Detect which cell encompasses the target text, then output its [x, y] center coordinate. 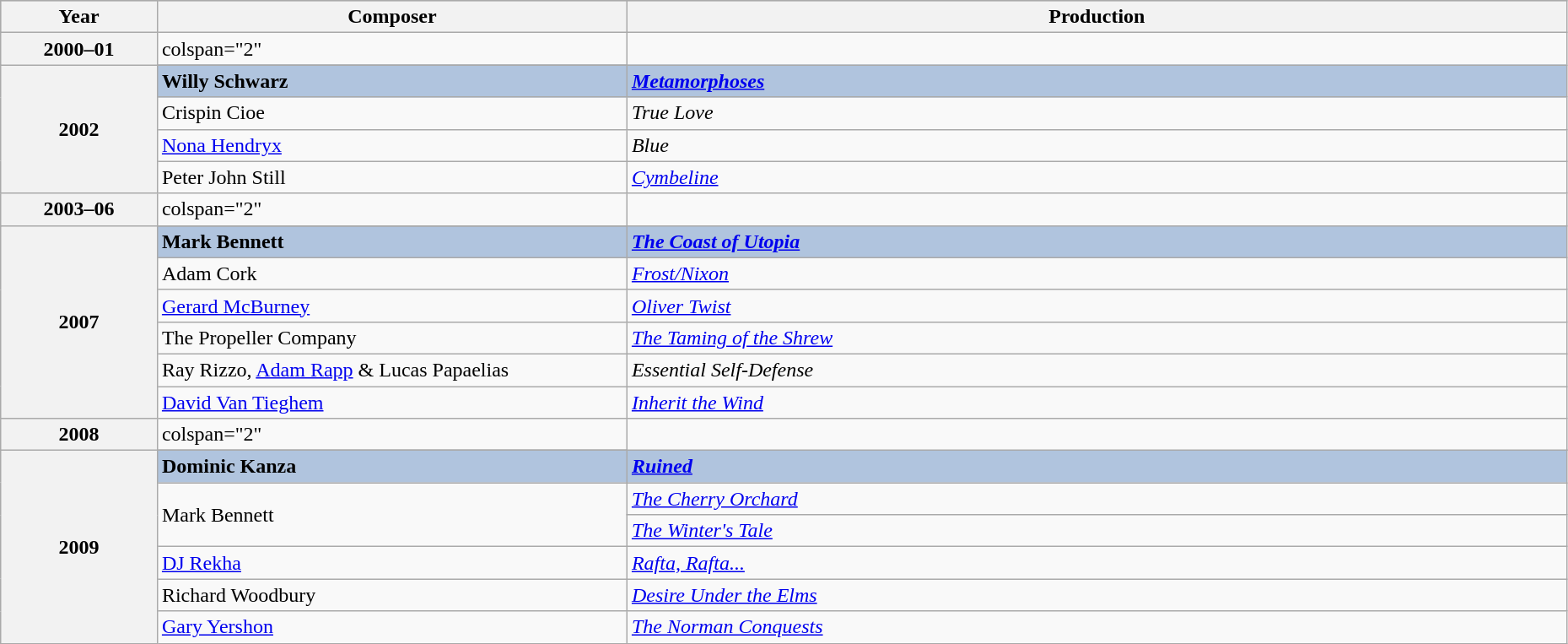
Peter John Still [391, 177]
Blue [1097, 145]
2009 [79, 547]
Nona Hendryx [391, 145]
The Winter's Tale [1097, 531]
2000–01 [79, 49]
2003–06 [79, 209]
Rafta, Rafta... [1097, 563]
Ray Rizzo, Adam Rapp & Lucas Papaelias [391, 370]
Production [1097, 17]
Metamorphoses [1097, 81]
2008 [79, 435]
True Love [1097, 113]
2002 [79, 129]
Year [79, 17]
Composer [391, 17]
Crispin Cioe [391, 113]
The Propeller Company [391, 338]
DJ Rekha [391, 563]
The Norman Conquests [1097, 627]
Desire Under the Elms [1097, 595]
Inherit the Wind [1097, 403]
Frost/Nixon [1097, 273]
Cymbeline [1097, 177]
The Cherry Orchard [1097, 499]
Richard Woodbury [391, 595]
Adam Cork [391, 273]
Oliver Twist [1097, 306]
2007 [79, 322]
Ruined [1097, 467]
Gerard McBurney [391, 306]
Gary Yershon [391, 627]
The Taming of the Shrew [1097, 338]
Willy Schwarz [391, 81]
David Van Tieghem [391, 403]
Dominic Kanza [391, 467]
Essential Self-Defense [1097, 370]
The Coast of Utopia [1097, 241]
